Provide the [x, y] coordinate of the cell's center where the given text is located.  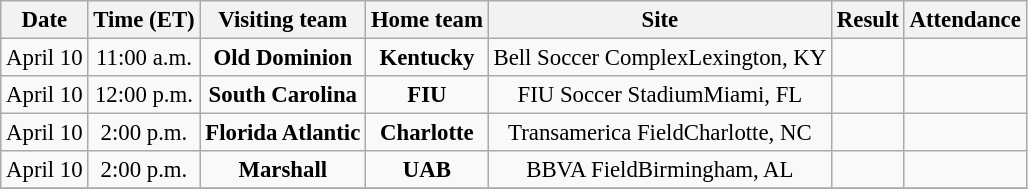
12:00 p.m. [144, 95]
South Carolina [283, 95]
Old Dominion [283, 58]
Florida Atlantic [283, 133]
Marshall [283, 170]
Attendance [965, 20]
Visiting team [283, 20]
Result [868, 20]
FIU Soccer StadiumMiami, FL [660, 95]
Charlotte [428, 133]
Time (ET) [144, 20]
Kentucky [428, 58]
BBVA FieldBirmingham, AL [660, 170]
Transamerica FieldCharlotte, NC [660, 133]
UAB [428, 170]
11:00 a.m. [144, 58]
FIU [428, 95]
Home team [428, 20]
Site [660, 20]
Date [44, 20]
Bell Soccer ComplexLexington, KY [660, 58]
